Capture the cell that displays the provided text and extract its (x, y) central coordinate. 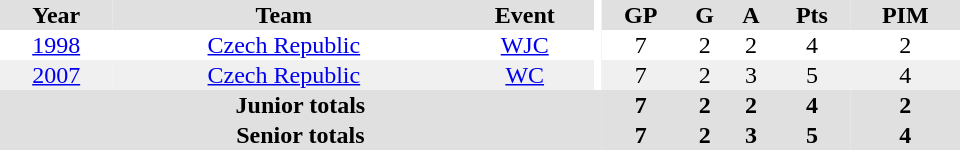
GP (641, 15)
Pts (812, 15)
Junior totals (300, 105)
Year (56, 15)
2007 (56, 75)
Event (524, 15)
A (752, 15)
Team (284, 15)
PIM (905, 15)
WC (524, 75)
WJC (524, 45)
Senior totals (300, 135)
G (705, 15)
1998 (56, 45)
